Capture the cell that displays the provided text and extract its (X, Y) central coordinate. 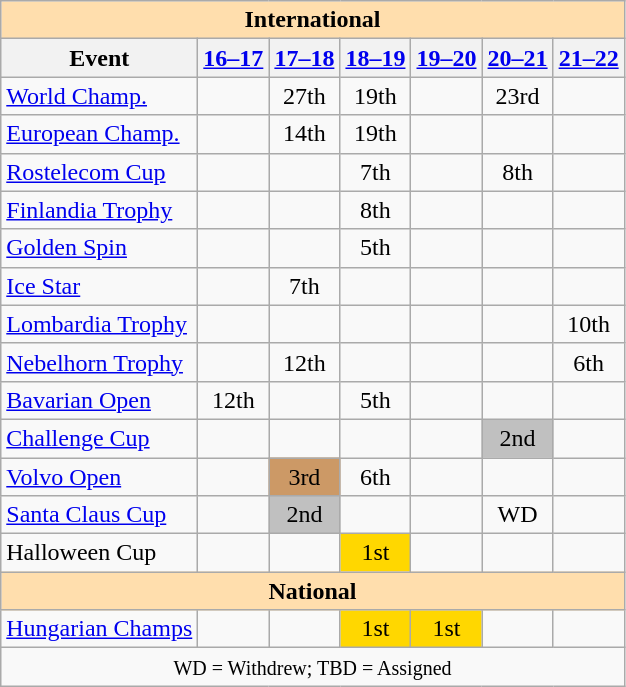
17–18 (304, 58)
Finlandia Trophy (100, 210)
3rd (304, 477)
Ice Star (100, 286)
WD = Withdrew; TBD = Assigned (312, 667)
16–17 (234, 58)
Event (100, 58)
20–21 (518, 58)
23rd (518, 96)
Santa Claus Cup (100, 515)
21–22 (588, 58)
International (312, 20)
Nebelhorn Trophy (100, 362)
Volvo Open (100, 477)
Hungarian Champs (100, 629)
National (312, 591)
European Champ. (100, 134)
Challenge Cup (100, 438)
27th (304, 96)
World Champ. (100, 96)
18–19 (376, 58)
WD (518, 515)
Bavarian Open (100, 400)
Golden Spin (100, 248)
Halloween Cup (100, 553)
Lombardia Trophy (100, 324)
19–20 (446, 58)
10th (588, 324)
14th (304, 134)
Rostelecom Cup (100, 172)
